Capture the cell that displays the provided text and extract its [x, y] central coordinate. 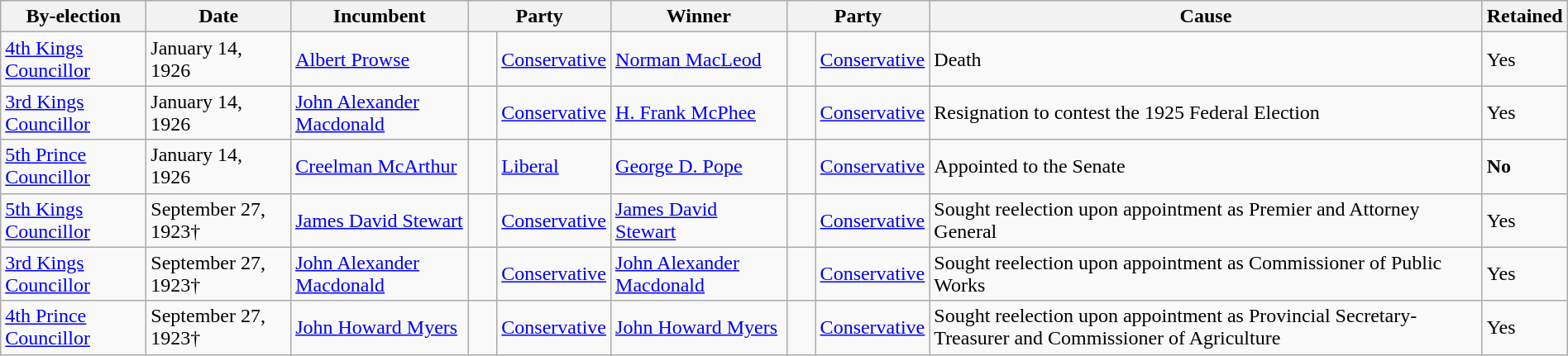
Retained [1525, 17]
Resignation to contest the 1925 Federal Election [1206, 112]
Incumbent [380, 17]
Cause [1206, 17]
Albert Prowse [380, 59]
Date [218, 17]
5th Kings Councillor [74, 220]
Sought reelection upon appointment as Premier and Attorney General [1206, 220]
Creelman McArthur [380, 167]
5th Prince Councillor [74, 167]
Winner [700, 17]
Norman MacLeod [700, 59]
Appointed to the Senate [1206, 167]
By-election [74, 17]
4th Prince Councillor [74, 327]
Sought reelection upon appointment as Commissioner of Public Works [1206, 274]
No [1525, 167]
Death [1206, 59]
4th Kings Councillor [74, 59]
George D. Pope [700, 167]
H. Frank McPhee [700, 112]
Liberal [554, 167]
Sought reelection upon appointment as Provincial Secretary-Treasurer and Commissioner of Agriculture [1206, 327]
